Determine the (X, Y) coordinate at the center of the cell enclosing the given text.  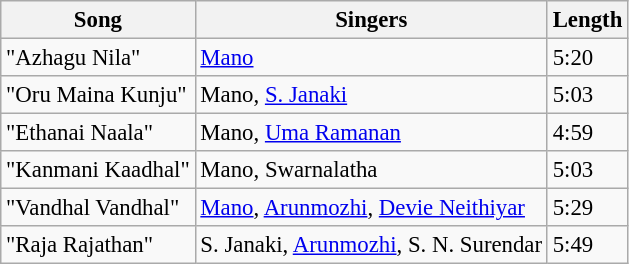
Mano, Arunmozhi, Devie Neithiyar (371, 208)
Mano, Swarnalatha (371, 170)
"Raja Rajathan" (98, 245)
"Kanmani Kaadhal" (98, 170)
4:59 (587, 133)
5:29 (587, 208)
5:49 (587, 245)
S. Janaki, Arunmozhi, S. N. Surendar (371, 245)
"Ethanai Naala" (98, 133)
5:20 (587, 58)
Song (98, 20)
Singers (371, 20)
"Vandhal Vandhal" (98, 208)
Length (587, 20)
"Azhagu Nila" (98, 58)
Mano, Uma Ramanan (371, 133)
Mano (371, 58)
"Oru Maina Kunju" (98, 95)
Mano, S. Janaki (371, 95)
